Extract the [x, y] coordinate from the center of the cell holding the provided text.  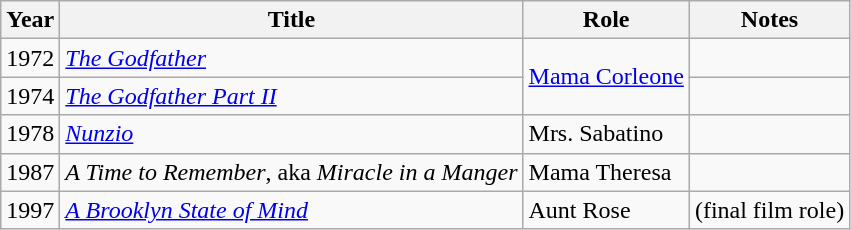
The Godfather Part II [292, 96]
Mama Corleone [606, 77]
1978 [30, 134]
1972 [30, 58]
Aunt Rose [606, 210]
The Godfather [292, 58]
Title [292, 20]
1987 [30, 172]
(final film role) [769, 210]
A Time to Remember, aka Miracle in a Manger [292, 172]
Notes [769, 20]
Role [606, 20]
Mrs. Sabatino [606, 134]
Nunzio [292, 134]
Mama Theresa [606, 172]
1997 [30, 210]
Year [30, 20]
A Brooklyn State of Mind [292, 210]
1974 [30, 96]
